Extract the (X, Y) coordinate from the center of the cell holding the provided text.  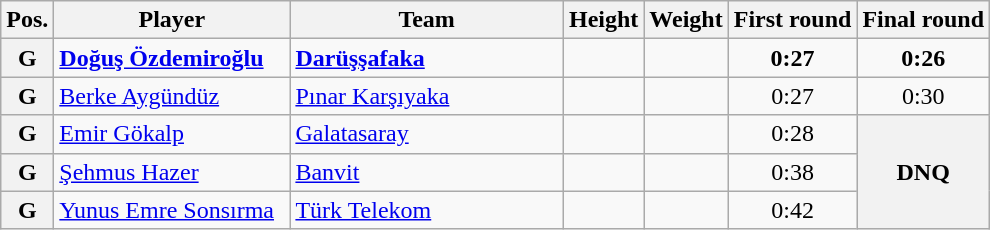
0:42 (792, 210)
Türk Telekom (427, 210)
Height (603, 20)
Pınar Karşıyaka (427, 96)
Player (172, 20)
Pos. (28, 20)
Darüşşafaka (427, 58)
Final round (924, 20)
First round (792, 20)
Banvit (427, 172)
Galatasaray (427, 134)
0:38 (792, 172)
Şehmus Hazer (172, 172)
0:28 (792, 134)
Doğuş Özdemiroğlu (172, 58)
Yunus Emre Sonsırma (172, 210)
DNQ (924, 172)
Weight (686, 20)
Emir Gökalp (172, 134)
0:26 (924, 58)
0:30 (924, 96)
Team (427, 20)
Berke Aygündüz (172, 96)
